Capture the cell that displays the provided text and extract its (x, y) central coordinate. 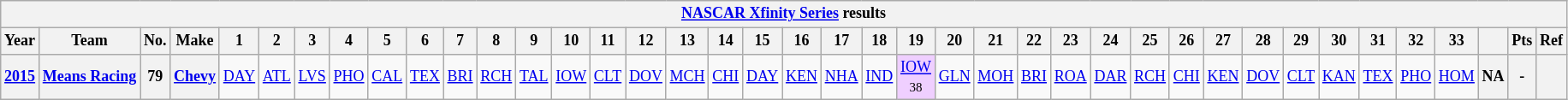
LVS (312, 77)
24 (1111, 41)
Pts (1522, 41)
16 (802, 41)
21 (996, 41)
9 (534, 41)
28 (1263, 41)
31 (1378, 41)
2015 (21, 77)
MOH (996, 77)
32 (1416, 41)
No. (156, 41)
IOW (572, 77)
19 (916, 41)
Chevy (195, 77)
25 (1150, 41)
30 (1339, 41)
DAR (1111, 77)
Make (195, 41)
NASCAR Xfinity Series results (784, 14)
11 (608, 41)
22 (1034, 41)
6 (425, 41)
3 (312, 41)
Means Racing (89, 77)
12 (646, 41)
29 (1301, 41)
2 (276, 41)
33 (1457, 41)
18 (880, 41)
13 (687, 41)
23 (1070, 41)
26 (1186, 41)
ATL (276, 77)
10 (572, 41)
Year (21, 41)
GLN (954, 77)
20 (954, 41)
IND (880, 77)
CAL (387, 77)
NHA (841, 77)
5 (387, 41)
79 (156, 77)
Team (89, 41)
MCH (687, 77)
Ref (1552, 41)
27 (1223, 41)
IOW38 (916, 77)
4 (349, 41)
HOM (1457, 77)
17 (841, 41)
ROA (1070, 77)
8 (496, 41)
7 (460, 41)
15 (763, 41)
14 (726, 41)
- (1522, 77)
1 (239, 41)
NA (1493, 77)
KAN (1339, 77)
TAL (534, 77)
